Capture the cell that displays the provided text and extract its [x, y] central coordinate. 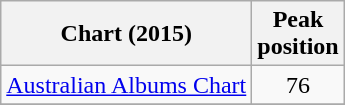
Chart (2015) [126, 34]
Peakposition [298, 34]
76 [298, 85]
Australian Albums Chart [126, 85]
